Locate the cell with the specified text and output its [x, y] center coordinate. 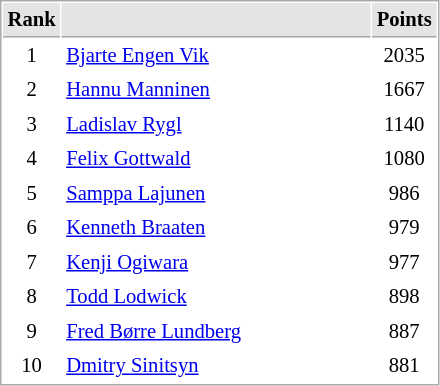
6 [32, 228]
4 [32, 158]
1 [32, 56]
10 [32, 366]
Rank [32, 20]
Hannu Manninen [216, 90]
977 [404, 262]
Felix Gottwald [216, 158]
Dmitry Sinitsyn [216, 366]
Samppa Lajunen [216, 194]
Points [404, 20]
898 [404, 296]
887 [404, 332]
8 [32, 296]
1140 [404, 124]
3 [32, 124]
986 [404, 194]
Todd Lodwick [216, 296]
Kenneth Braaten [216, 228]
2035 [404, 56]
1667 [404, 90]
5 [32, 194]
Bjarte Engen Vik [216, 56]
979 [404, 228]
Fred Børre Lundberg [216, 332]
2 [32, 90]
9 [32, 332]
1080 [404, 158]
Kenji Ogiwara [216, 262]
881 [404, 366]
Ladislav Rygl [216, 124]
7 [32, 262]
